From the cell containing the given text, extract its center point as (X, Y) coordinate. 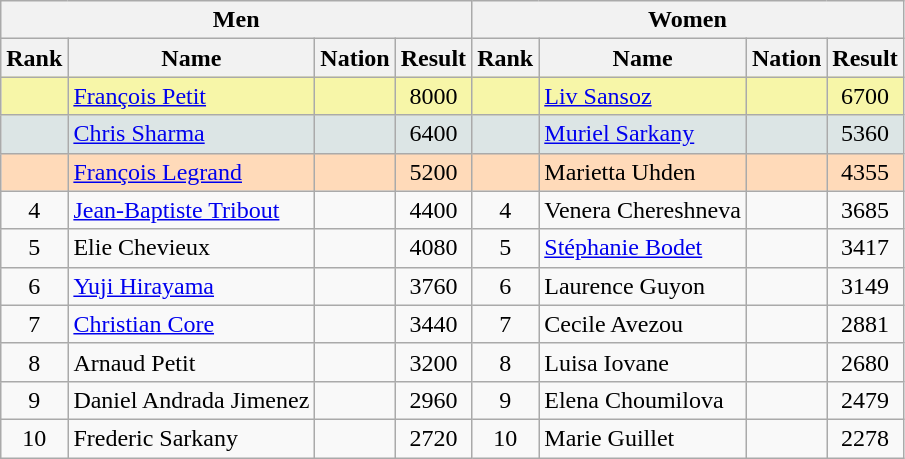
Yuji Hirayama (192, 286)
Marie Guillet (643, 438)
5200 (433, 172)
2881 (865, 324)
Daniel Andrada Jimenez (192, 400)
3417 (865, 248)
2278 (865, 438)
Jean-Baptiste Tribout (192, 210)
Laurence Guyon (643, 286)
2680 (865, 362)
François Legrand (192, 172)
3760 (433, 286)
Luisa Iovane (643, 362)
3685 (865, 210)
6700 (865, 96)
4080 (433, 248)
Marietta Uhden (643, 172)
Elena Choumilova (643, 400)
8000 (433, 96)
3200 (433, 362)
2960 (433, 400)
Stéphanie Bodet (643, 248)
2720 (433, 438)
3440 (433, 324)
Liv Sansoz (643, 96)
Chris Sharma (192, 134)
François Petit (192, 96)
Frederic Sarkany (192, 438)
4355 (865, 172)
Cecile Avezou (643, 324)
6400 (433, 134)
Men (236, 20)
5360 (865, 134)
Venera Chereshneva (643, 210)
Women (688, 20)
3149 (865, 286)
4400 (433, 210)
Muriel Sarkany (643, 134)
Arnaud Petit (192, 362)
Christian Core (192, 324)
Elie Chevieux (192, 248)
2479 (865, 400)
